Locate the cell with the specified text and output its [x, y] center coordinate. 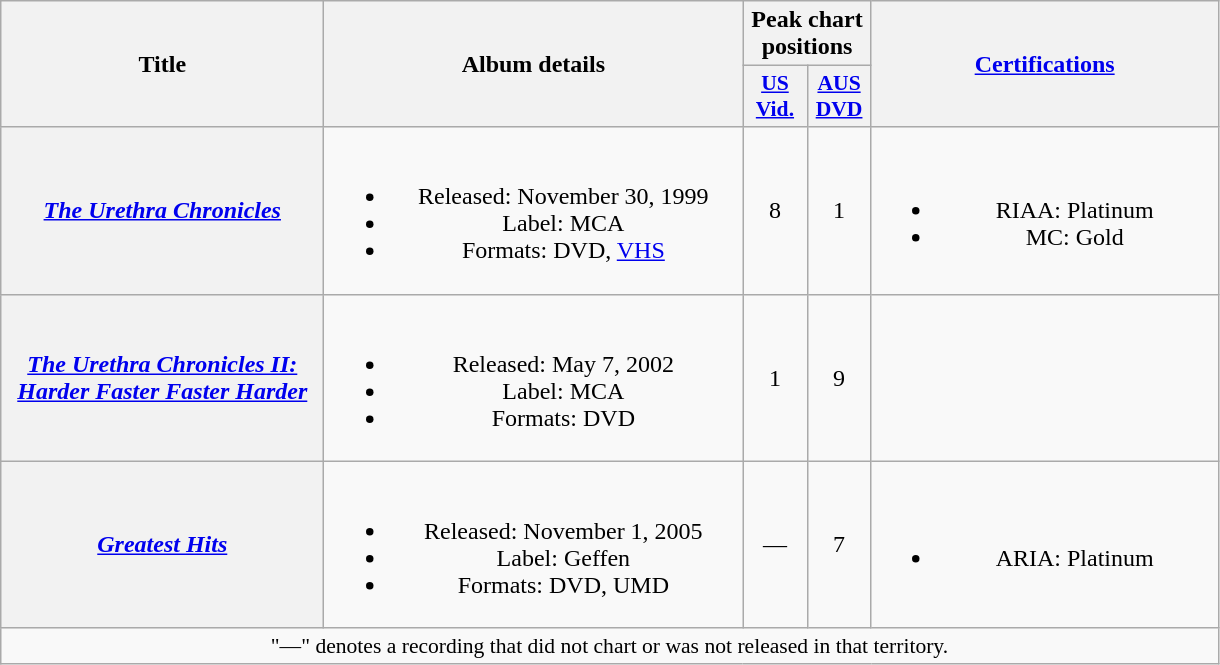
Album details [534, 64]
Released: May 7, 2002Label: MCAFormats: DVD [534, 378]
RIAA: PlatinumMC: Gold [1044, 210]
Greatest Hits [162, 544]
Certifications [1044, 64]
7 [839, 544]
9 [839, 378]
— [775, 544]
The Urethra Chronicles [162, 210]
8 [775, 210]
ARIA: Platinum [1044, 544]
Released: November 30, 1999Label: MCAFormats: DVD, VHS [534, 210]
Title [162, 64]
USVid. [775, 96]
"—" denotes a recording that did not chart or was not released in that territory. [610, 646]
AUSDVD [839, 96]
Released: November 1, 2005Label: GeffenFormats: DVD, UMD [534, 544]
The Urethra Chronicles II: Harder Faster Faster Harder [162, 378]
Peak chart positions [807, 34]
